Provide the [x, y] coordinate of the cell's center where the given text is located.  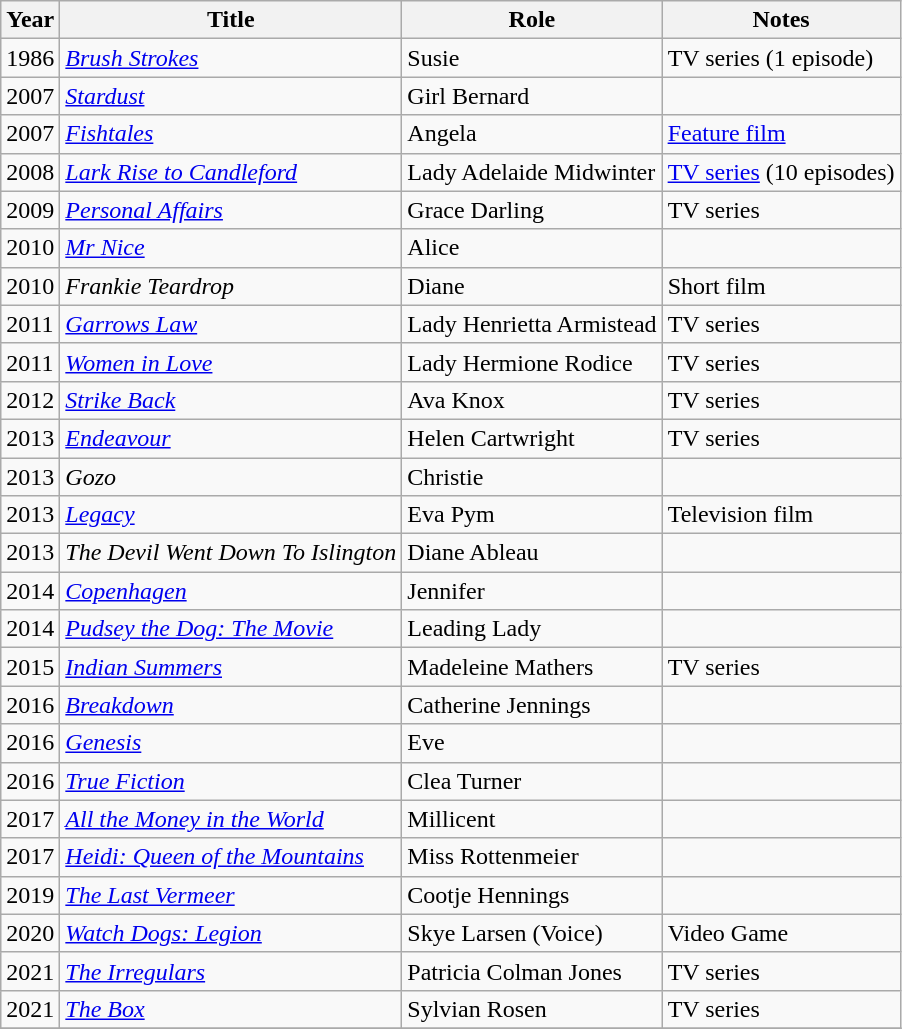
Eve [532, 743]
Genesis [231, 743]
Fishtales [231, 134]
The Devil Went Down To Islington [231, 553]
Angela [532, 134]
Patricia Colman Jones [532, 971]
Indian Summers [231, 667]
Video Game [781, 933]
Lady Henrietta Armistead [532, 324]
Personal Affairs [231, 210]
Helen Cartwright [532, 438]
All the Money in the World [231, 819]
Title [231, 20]
Eva Pym [532, 515]
Leading Lady [532, 629]
Endeavour [231, 438]
Stardust [231, 96]
2009 [30, 210]
Catherine Jennings [532, 705]
Christie [532, 477]
Grace Darling [532, 210]
Lark Rise to Candleford [231, 172]
Skye Larsen (Voice) [532, 933]
Jennifer [532, 591]
TV series (1 episode) [781, 58]
Women in Love [231, 362]
Mr Nice [231, 248]
Copenhagen [231, 591]
Diane Ableau [532, 553]
Legacy [231, 515]
2012 [30, 400]
Feature film [781, 134]
Brush Strokes [231, 58]
Cootje Hennings [532, 895]
Miss Rottenmeier [532, 857]
Gozo [231, 477]
The Last Vermeer [231, 895]
Ava Knox [532, 400]
Role [532, 20]
Strike Back [231, 400]
Short film [781, 286]
Madeleine Mathers [532, 667]
The Irregulars [231, 971]
1986 [30, 58]
2008 [30, 172]
Susie [532, 58]
Lady Hermione Rodice [532, 362]
The Box [231, 1009]
Watch Dogs: Legion [231, 933]
Lady Adelaide Midwinter [532, 172]
Pudsey the Dog: The Movie [231, 629]
Garrows Law [231, 324]
Notes [781, 20]
Alice [532, 248]
Diane [532, 286]
Year [30, 20]
2019 [30, 895]
Television film [781, 515]
Frankie Teardrop [231, 286]
Clea Turner [532, 781]
True Fiction [231, 781]
Millicent [532, 819]
2015 [30, 667]
TV series (10 episodes) [781, 172]
Breakdown [231, 705]
2020 [30, 933]
Heidi: Queen of the Mountains [231, 857]
Girl Bernard [532, 96]
Sylvian Rosen [532, 1009]
